Locate the cell with the specified text and output its [X, Y] center coordinate. 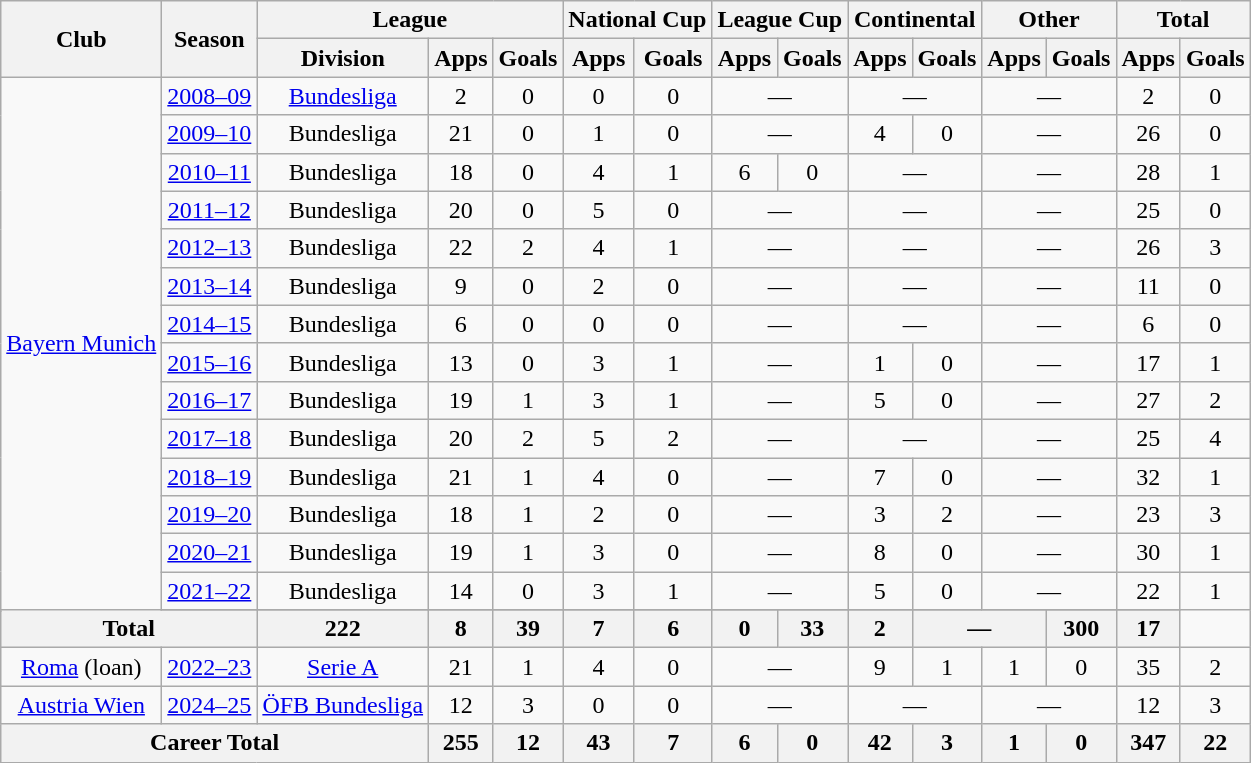
2015–16 [210, 362]
39 [528, 629]
2018–19 [210, 477]
23 [1148, 515]
Austria Wien [82, 705]
2012–13 [210, 248]
32 [1148, 477]
2014–15 [210, 324]
2020–21 [210, 553]
300 [1081, 629]
2019–20 [210, 515]
33 [812, 629]
2017–18 [210, 438]
2024–25 [210, 705]
League [410, 20]
30 [1148, 553]
43 [599, 743]
11 [1148, 286]
National Cup [638, 20]
Bayern Munich [82, 344]
Season [210, 39]
Other [1049, 20]
2021–22 [210, 591]
Division [343, 58]
ÖFB Bundesliga [343, 705]
Serie A [343, 667]
42 [880, 743]
2008–09 [210, 96]
35 [1148, 667]
2009–10 [210, 134]
28 [1148, 172]
Career Total [215, 743]
Continental [915, 20]
14 [461, 591]
2016–17 [210, 400]
27 [1148, 400]
2022–23 [210, 667]
League Cup [780, 20]
222 [343, 629]
2013–14 [210, 286]
347 [1148, 743]
Club [82, 39]
2011–12 [210, 210]
2010–11 [210, 172]
13 [461, 362]
255 [461, 743]
Roma (loan) [82, 667]
